Return (x, y) of the center of cell containing provided text 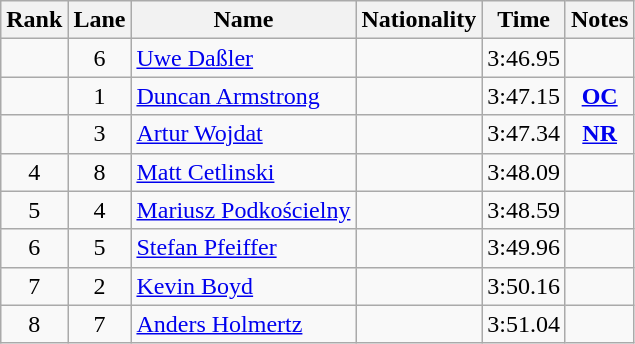
Notes (599, 20)
Name (244, 20)
Matt Cetlinski (244, 172)
3:50.16 (524, 286)
3:47.34 (524, 134)
Uwe Daßler (244, 58)
Stefan Pfeiffer (244, 248)
Kevin Boyd (244, 286)
Duncan Armstrong (244, 96)
Anders Holmertz (244, 324)
NR (599, 134)
3:47.15 (524, 96)
2 (100, 286)
OC (599, 96)
Time (524, 20)
Lane (100, 20)
3:48.09 (524, 172)
Mariusz Podkościelny (244, 210)
3:51.04 (524, 324)
Rank (34, 20)
3 (100, 134)
3:49.96 (524, 248)
Nationality (419, 20)
Artur Wojdat (244, 134)
3:46.95 (524, 58)
3:48.59 (524, 210)
1 (100, 96)
